Extract the [x, y] coordinate from the center of the cell holding the provided text.  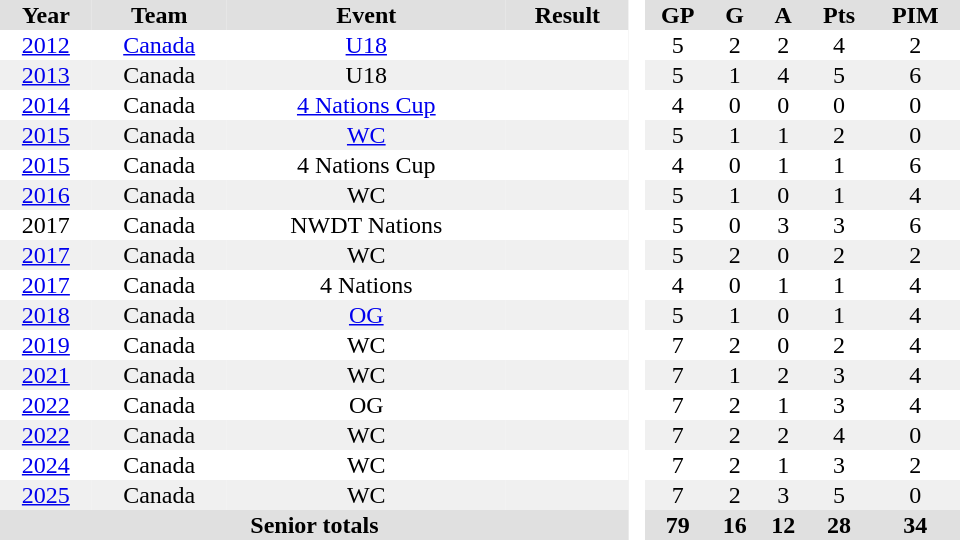
PIM [916, 15]
12 [784, 525]
2019 [46, 345]
NWDT Nations [366, 225]
16 [734, 525]
2025 [46, 495]
Pts [840, 15]
GP [678, 15]
28 [840, 525]
2013 [46, 75]
34 [916, 525]
4 Nations [366, 285]
A [784, 15]
Year [46, 15]
2016 [46, 195]
2024 [46, 465]
2012 [46, 45]
Team [160, 15]
Event [366, 15]
79 [678, 525]
2018 [46, 315]
G [734, 15]
Senior totals [314, 525]
2014 [46, 105]
Result [568, 15]
2021 [46, 375]
